Identify which cell holds the provided text, then report its (X, Y) central coordinate. 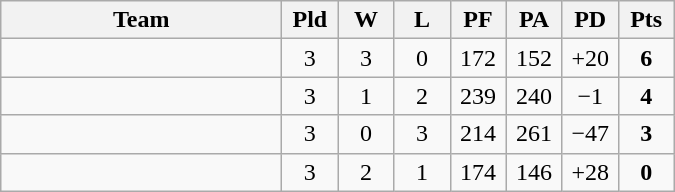
+20 (590, 58)
172 (478, 58)
214 (478, 134)
Pld (310, 20)
152 (534, 58)
6 (646, 58)
PD (590, 20)
+28 (590, 172)
261 (534, 134)
4 (646, 96)
PA (534, 20)
−47 (590, 134)
240 (534, 96)
W (366, 20)
Pts (646, 20)
−1 (590, 96)
L (422, 20)
174 (478, 172)
PF (478, 20)
239 (478, 96)
Team (142, 20)
146 (534, 172)
